From the cell containing the given text, extract its center point as (x, y) coordinate. 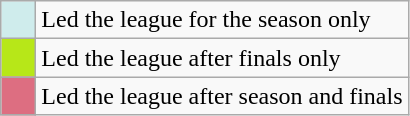
Led the league after season and finals (222, 96)
Led the league after finals only (222, 58)
Led the league for the season only (222, 20)
